Find where the given text appears and provide that cell's center as [X, Y] coordinate. 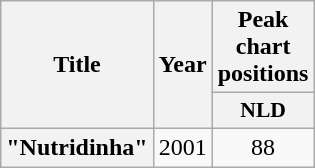
88 [263, 147]
"Nutridinha" [77, 147]
2001 [182, 147]
NLD [263, 111]
Peak chart positions [263, 47]
Title [77, 65]
Year [182, 65]
